Search for the cell housing the specified text and yield its (X, Y) center coordinate. 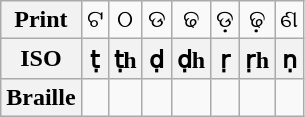
ṭh (126, 59)
ṭ (95, 59)
ଠ (126, 20)
ṇ (290, 59)
ଢ଼ (258, 20)
ଡ (156, 20)
ଟ (95, 20)
Braille (41, 97)
ଡ଼ (226, 20)
Print (41, 20)
ṛh (258, 59)
ḍh (190, 59)
ṛ (226, 59)
ଢ (190, 20)
ଣ (290, 20)
ISO (41, 59)
ḍ (156, 59)
